Return the (X, Y) coordinate for the center point of the cell that contains the specified text.  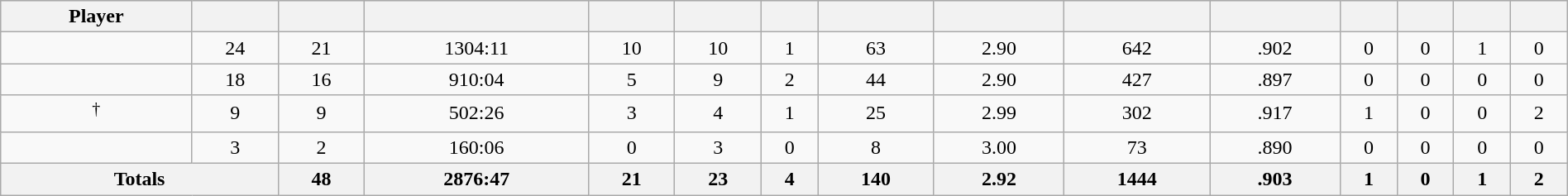
.890 (1275, 147)
302 (1137, 114)
.917 (1275, 114)
.902 (1275, 48)
2.99 (999, 114)
427 (1137, 79)
910:04 (476, 79)
160:06 (476, 147)
502:26 (476, 114)
Player (96, 17)
24 (235, 48)
.897 (1275, 79)
73 (1137, 147)
5 (632, 79)
† (96, 114)
18 (235, 79)
44 (876, 79)
3.00 (999, 147)
1444 (1137, 179)
642 (1137, 48)
2.92 (999, 179)
23 (718, 179)
Totals (140, 179)
2876:47 (476, 179)
48 (321, 179)
63 (876, 48)
.903 (1275, 179)
8 (876, 147)
16 (321, 79)
140 (876, 179)
1304:11 (476, 48)
25 (876, 114)
